Determine the [x, y] coordinate at the center of the cell enclosing the given text.  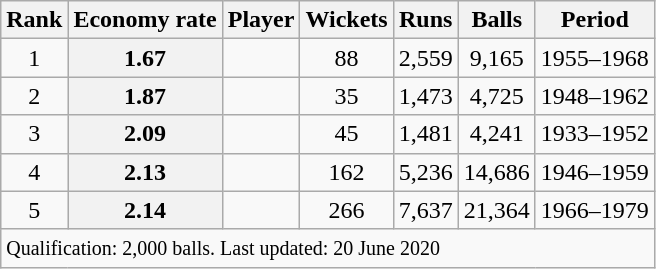
Economy rate [145, 20]
162 [346, 172]
5,236 [426, 172]
1955–1968 [594, 58]
2.14 [145, 210]
266 [346, 210]
45 [346, 134]
Rank [34, 20]
1946–1959 [594, 172]
21,364 [496, 210]
4 [34, 172]
Balls [496, 20]
3 [34, 134]
4,725 [496, 96]
1933–1952 [594, 134]
Period [594, 20]
2.09 [145, 134]
35 [346, 96]
5 [34, 210]
1966–1979 [594, 210]
1,481 [426, 134]
4,241 [496, 134]
Runs [426, 20]
1 [34, 58]
9,165 [496, 58]
7,637 [426, 210]
1.87 [145, 96]
Qualification: 2,000 balls. Last updated: 20 June 2020 [328, 248]
88 [346, 58]
1.67 [145, 58]
1,473 [426, 96]
Player [261, 20]
Wickets [346, 20]
14,686 [496, 172]
2.13 [145, 172]
1948–1962 [594, 96]
2 [34, 96]
2,559 [426, 58]
